Find where the given text appears and provide that cell's center as [x, y] coordinate. 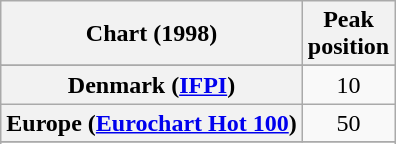
Europe (Eurochart Hot 100) [152, 123]
10 [348, 85]
Denmark (IFPI) [152, 85]
Peakposition [348, 34]
Chart (1998) [152, 34]
50 [348, 123]
